From the cell containing the given text, extract its center point as (X, Y) coordinate. 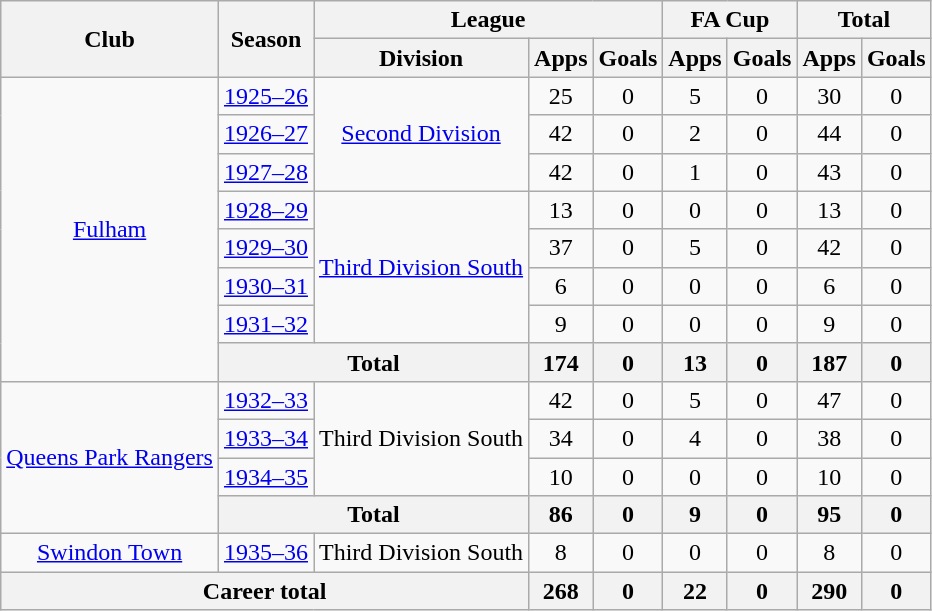
Season (266, 39)
25 (561, 96)
1929–30 (266, 248)
Fulham (110, 229)
268 (561, 591)
League (488, 20)
1935–36 (266, 553)
30 (829, 96)
1925–26 (266, 96)
290 (829, 591)
1927–28 (266, 172)
Career total (265, 591)
47 (829, 400)
1931–32 (266, 324)
1930–31 (266, 286)
187 (829, 362)
44 (829, 134)
95 (829, 515)
1933–34 (266, 438)
1928–29 (266, 210)
1 (695, 172)
34 (561, 438)
FA Cup (730, 20)
Queens Park Rangers (110, 457)
Swindon Town (110, 553)
4 (695, 438)
38 (829, 438)
1932–33 (266, 400)
Division (422, 58)
Club (110, 39)
174 (561, 362)
2 (695, 134)
86 (561, 515)
1934–35 (266, 477)
1926–27 (266, 134)
37 (561, 248)
Second Division (422, 134)
22 (695, 591)
43 (829, 172)
